Return [x, y] of the center of cell containing provided text 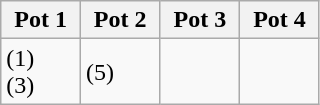
(1)(3) [41, 72]
Pot 2 [120, 20]
(5) [120, 72]
Pot 3 [200, 20]
Pot 4 [280, 20]
Pot 1 [41, 20]
